Scan for the cell matching the given text and deliver its (X, Y) coordinate at center. 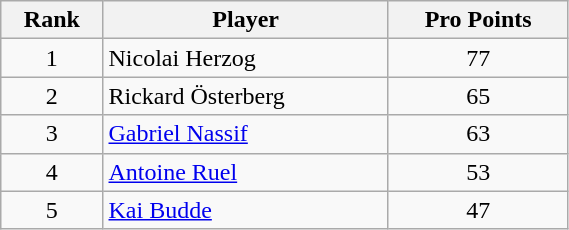
53 (478, 172)
Rank (52, 20)
Rickard Österberg (246, 96)
Gabriel Nassif (246, 134)
65 (478, 96)
63 (478, 134)
1 (52, 58)
Player (246, 20)
Antoine Ruel (246, 172)
Pro Points (478, 20)
4 (52, 172)
Kai Budde (246, 210)
3 (52, 134)
77 (478, 58)
Nicolai Herzog (246, 58)
47 (478, 210)
5 (52, 210)
2 (52, 96)
